Determine the (x, y) coordinate at the center of the cell enclosing the given text.  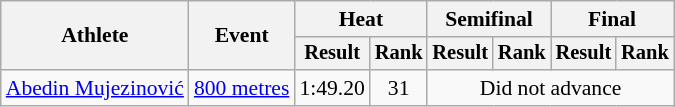
Final (612, 19)
Semifinal (488, 19)
1:49.20 (332, 88)
31 (399, 88)
Event (242, 36)
Heat (360, 19)
Did not advance (550, 88)
800 metres (242, 88)
Athlete (95, 36)
Abedin Mujezinović (95, 88)
